Find where the given text appears and provide that cell's center as [X, Y] coordinate. 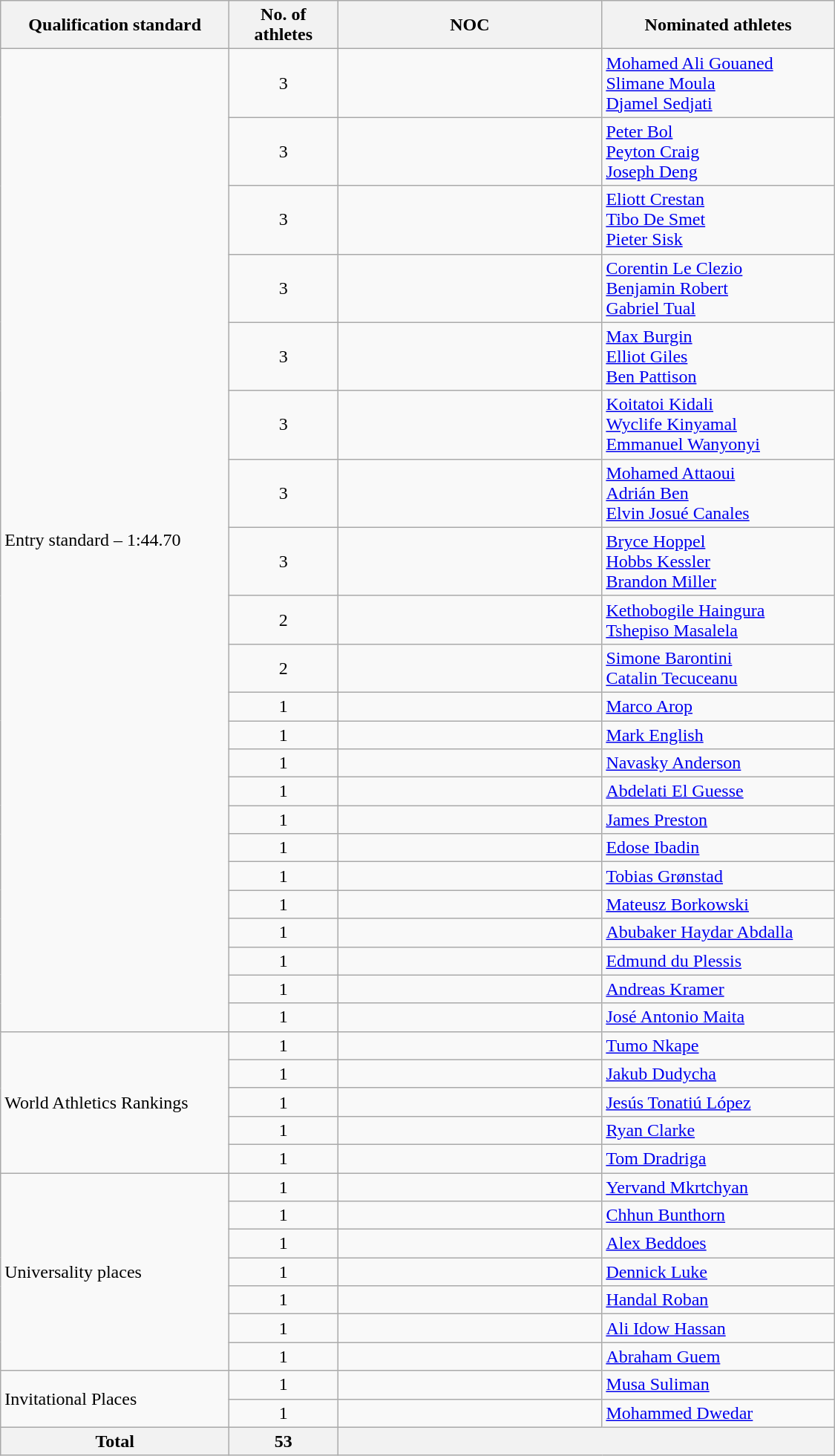
Total [115, 1441]
Jakub Dudycha [718, 1074]
Abraham Guem [718, 1357]
Edose Ibadin [718, 848]
World Athletics Rankings [115, 1102]
Koitatoi KidaliWyclife KinyamalEmmanuel Wanyonyi [718, 425]
Tom Dradriga [718, 1158]
Navasky Anderson [718, 763]
Musa Suliman [718, 1385]
Invitational Places [115, 1399]
Jesús Tonatiú López [718, 1102]
Handal Roban [718, 1300]
Universality places [115, 1272]
Max BurginElliot GilesBen Pattison [718, 356]
Abdelati El Guesse [718, 791]
NOC [470, 25]
Abubaker Haydar Abdalla [718, 933]
Yervand Mkrtchyan [718, 1187]
Tumo Nkape [718, 1045]
Bryce HoppelHobbs KesslerBrandon Miller [718, 561]
Peter BolPeyton CraigJoseph Deng [718, 151]
James Preston [718, 820]
Corentin Le ClezioBenjamin RobertGabriel Tual [718, 288]
Andreas Kramer [718, 989]
53 [284, 1441]
Alex Beddoes [718, 1244]
Edmund du Plessis [718, 961]
Mohammed Dwedar [718, 1413]
Simone BarontiniCatalin Tecuceanu [718, 668]
Mark English [718, 734]
José Antonio Maita [718, 1017]
Kethobogile HainguraTshepiso Masalela [718, 619]
Ali Idow Hassan [718, 1328]
Tobias Grønstad [718, 876]
Ryan Clarke [718, 1130]
Dennick Luke [718, 1272]
Qualification standard [115, 25]
Eliott CrestanTibo De SmetPieter Sisk [718, 220]
No. of athletes [284, 25]
Nominated athletes [718, 25]
Entry standard – 1:44.70 [115, 541]
Mohamed AttaouiAdrián BenElvin Josué Canales [718, 493]
Mohamed Ali GouanedSlimane MoulaDjamel Sedjati [718, 83]
Mateusz Borkowski [718, 904]
Marco Arop [718, 706]
Chhun Bunthorn [718, 1215]
